Identify which cell holds the provided text, then report its (X, Y) central coordinate. 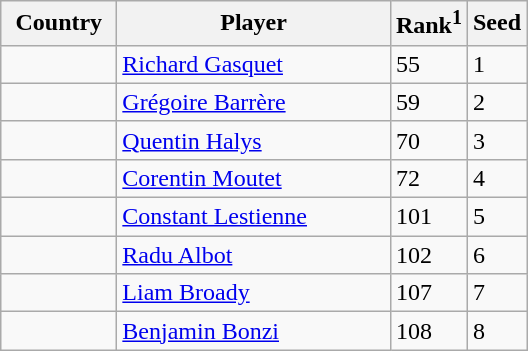
70 (428, 140)
Constant Lestienne (254, 217)
102 (428, 255)
1 (496, 64)
72 (428, 178)
4 (496, 178)
Player (254, 24)
59 (428, 102)
7 (496, 293)
108 (428, 331)
Grégoire Barrère (254, 102)
Quentin Halys (254, 140)
Richard Gasquet (254, 64)
2 (496, 102)
Benjamin Bonzi (254, 331)
8 (496, 331)
Corentin Moutet (254, 178)
Rank1 (428, 24)
107 (428, 293)
Country (59, 24)
Radu Albot (254, 255)
3 (496, 140)
6 (496, 255)
Seed (496, 24)
101 (428, 217)
Liam Broady (254, 293)
5 (496, 217)
55 (428, 64)
